Determine the (X, Y) coordinate at the center of the cell enclosing the given text.  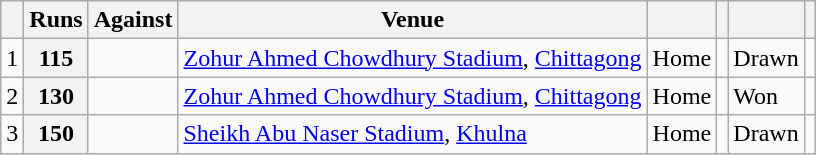
Runs (56, 20)
Venue (412, 20)
115 (56, 58)
Sheikh Abu Naser Stadium, Khulna (412, 134)
3 (12, 134)
Against (133, 20)
Won (766, 96)
130 (56, 96)
2 (12, 96)
150 (56, 134)
1 (12, 58)
